Pinpoint the cell where the given text exists, returning its (x, y) midpoint coordinate. 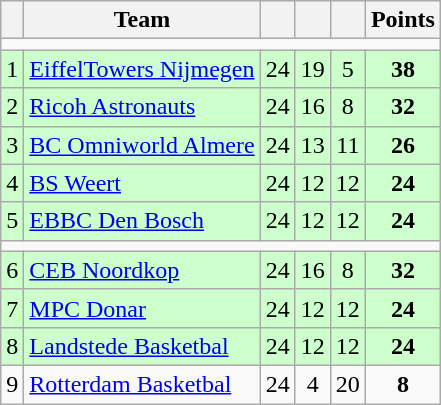
BC Omniworld Almere (142, 145)
MPC Donar (142, 308)
Rotterdam Basketbal (142, 384)
Points (402, 20)
19 (312, 69)
Landstede Basketbal (142, 346)
Team (142, 20)
EBBC Den Bosch (142, 221)
EiffelTowers Nijmegen (142, 69)
CEB Noordkop (142, 270)
2 (12, 107)
3 (12, 145)
20 (348, 384)
7 (12, 308)
26 (402, 145)
13 (312, 145)
38 (402, 69)
Ricoh Astronauts (142, 107)
6 (12, 270)
11 (348, 145)
9 (12, 384)
1 (12, 69)
BS Weert (142, 183)
